Scan for the cell matching the given text and deliver its (X, Y) coordinate at center. 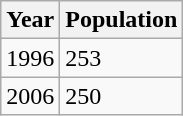
1996 (30, 58)
253 (122, 58)
Year (30, 20)
250 (122, 96)
Population (122, 20)
2006 (30, 96)
